Return [X, Y] of the center of cell containing provided text 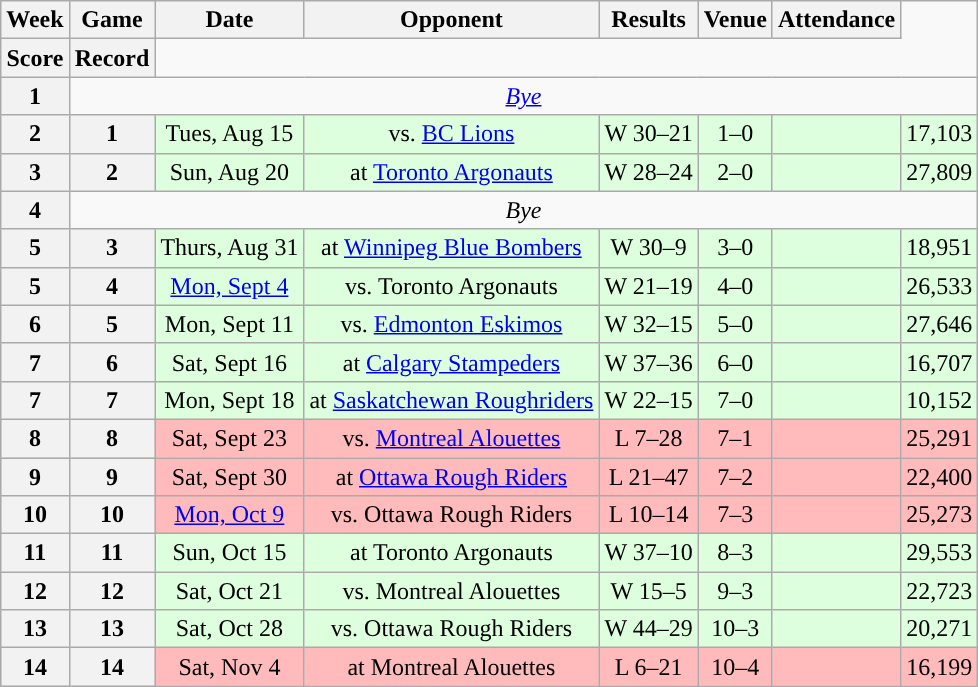
29,553 [940, 553]
W 37–36 [648, 362]
L 7–28 [648, 438]
26,533 [940, 286]
5–0 [735, 324]
Game [112, 20]
18,951 [940, 248]
7–2 [735, 477]
7–1 [735, 438]
L 21–47 [648, 477]
20,271 [940, 629]
W 44–29 [648, 629]
Mon, Sept 4 [230, 286]
7–3 [735, 515]
at Saskatchewan Roughriders [452, 400]
10–3 [735, 629]
Sat, Oct 28 [230, 629]
vs. Toronto Argonauts [452, 286]
Opponent [452, 20]
at Ottawa Rough Riders [452, 477]
25,273 [940, 515]
Sun, Aug 20 [230, 172]
W 21–19 [648, 286]
10,152 [940, 400]
2–0 [735, 172]
Sat, Oct 21 [230, 591]
W 15–5 [648, 591]
1–0 [735, 134]
Record [112, 58]
6–0 [735, 362]
Sat, Sept 30 [230, 477]
W 30–21 [648, 134]
Thurs, Aug 31 [230, 248]
W 28–24 [648, 172]
4–0 [735, 286]
16,707 [940, 362]
at Montreal Alouettes [452, 667]
3–0 [735, 248]
L 6–21 [648, 667]
16,199 [940, 667]
Date [230, 20]
17,103 [940, 134]
Sun, Oct 15 [230, 553]
9–3 [735, 591]
Results [648, 20]
Mon, Sept 11 [230, 324]
Sat, Sept 16 [230, 362]
Week [35, 20]
Attendance [836, 20]
27,809 [940, 172]
Mon, Oct 9 [230, 515]
Sat, Nov 4 [230, 667]
8–3 [735, 553]
at Calgary Stampeders [452, 362]
L 10–14 [648, 515]
22,723 [940, 591]
7–0 [735, 400]
vs. Edmonton Eskimos [452, 324]
10–4 [735, 667]
W 22–15 [648, 400]
vs. BC Lions [452, 134]
Score [35, 58]
W 37–10 [648, 553]
Tues, Aug 15 [230, 134]
W 32–15 [648, 324]
Venue [735, 20]
Sat, Sept 23 [230, 438]
Mon, Sept 18 [230, 400]
25,291 [940, 438]
22,400 [940, 477]
W 30–9 [648, 248]
27,646 [940, 324]
at Winnipeg Blue Bombers [452, 248]
